Search for the cell housing the specified text and yield its [x, y] center coordinate. 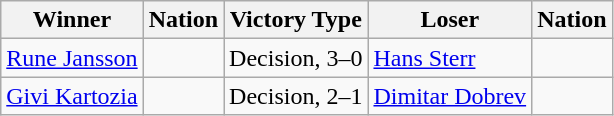
Dimitar Dobrev [450, 96]
Decision, 2–1 [296, 96]
Decision, 3–0 [296, 58]
Givi Kartozia [72, 96]
Rune Jansson [72, 58]
Loser [450, 20]
Hans Sterr [450, 58]
Winner [72, 20]
Victory Type [296, 20]
